Find where the given text appears and provide that cell's center as (x, y) coordinate. 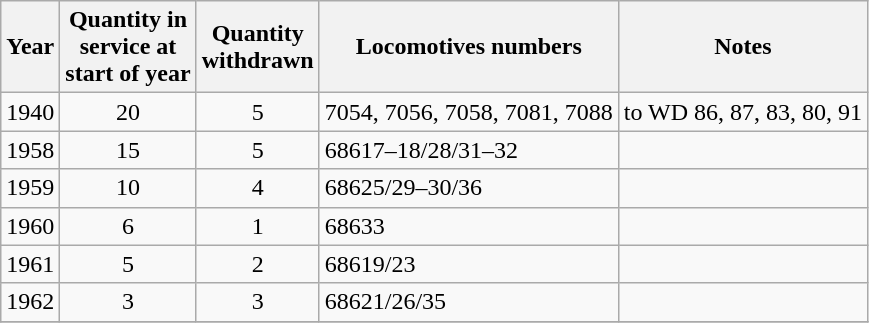
68621/26/35 (468, 302)
7054, 7056, 7058, 7081, 7088 (468, 112)
68633 (468, 226)
4 (258, 188)
1961 (30, 264)
Locomotives numbers (468, 47)
2 (258, 264)
1960 (30, 226)
15 (128, 150)
20 (128, 112)
1962 (30, 302)
Quantity inservice atstart of year (128, 47)
Year (30, 47)
10 (128, 188)
to WD 86, 87, 83, 80, 91 (742, 112)
68625/29–30/36 (468, 188)
68617–18/28/31–32 (468, 150)
1940 (30, 112)
6 (128, 226)
Quantitywithdrawn (258, 47)
68619/23 (468, 264)
1959 (30, 188)
1 (258, 226)
1958 (30, 150)
Notes (742, 47)
